Extract the (X, Y) coordinate from the center of the cell holding the provided text.  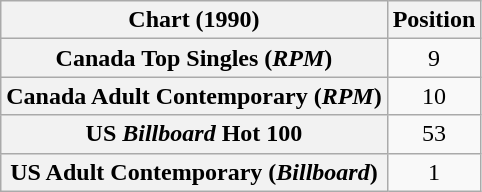
US Billboard Hot 100 (194, 134)
US Adult Contemporary (Billboard) (194, 172)
1 (434, 172)
Canada Top Singles (RPM) (194, 58)
10 (434, 96)
9 (434, 58)
53 (434, 134)
Position (434, 20)
Canada Adult Contemporary (RPM) (194, 96)
Chart (1990) (194, 20)
